Find where the given text appears and provide that cell's center as [X, Y] coordinate. 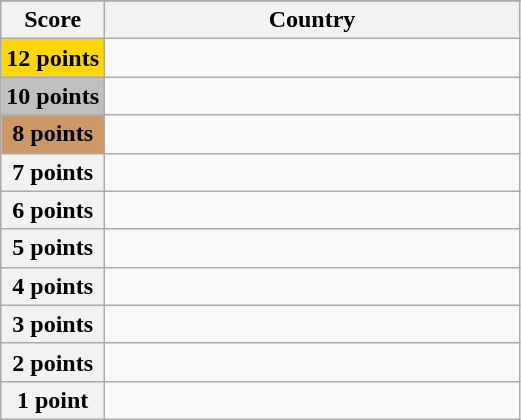
4 points [53, 286]
1 point [53, 400]
12 points [53, 58]
10 points [53, 96]
3 points [53, 324]
8 points [53, 134]
Score [53, 20]
Country [312, 20]
6 points [53, 210]
5 points [53, 248]
7 points [53, 172]
2 points [53, 362]
